Output the (X, Y) coordinate of the center of the cell containing the given text.  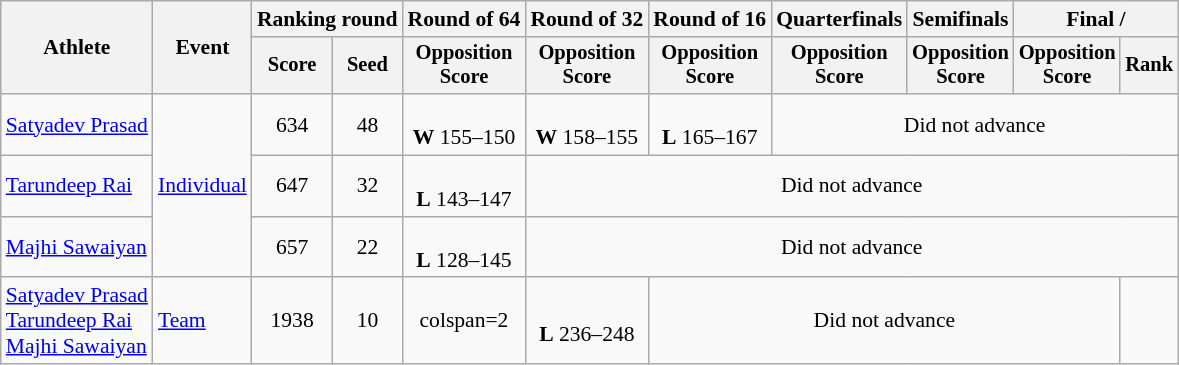
Satyadev PrasadTarundeep RaiMajhi Sawaiyan (77, 322)
48 (367, 124)
L 236–248 (586, 322)
Rank (1149, 66)
657 (292, 248)
634 (292, 124)
1938 (292, 322)
647 (292, 186)
Satyadev Prasad (77, 124)
W 155–150 (464, 124)
Score (292, 66)
Team (202, 322)
Event (202, 48)
Round of 64 (464, 19)
Ranking round (328, 19)
Quarterfinals (839, 19)
Semifinals (960, 19)
Round of 32 (586, 19)
Individual (202, 186)
L 128–145 (464, 248)
Tarundeep Rai (77, 186)
10 (367, 322)
Athlete (77, 48)
W 158–155 (586, 124)
Final / (1096, 19)
L 143–147 (464, 186)
L 165–167 (710, 124)
Seed (367, 66)
Round of 16 (710, 19)
32 (367, 186)
22 (367, 248)
colspan=2 (464, 322)
Majhi Sawaiyan (77, 248)
